Pinpoint the cell where the given text exists, returning its (x, y) midpoint coordinate. 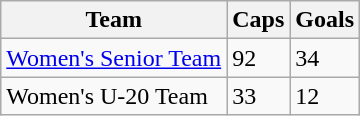
Caps (258, 20)
92 (258, 58)
Team (114, 20)
Goals (325, 20)
Women's Senior Team (114, 58)
12 (325, 96)
33 (258, 96)
Women's U-20 Team (114, 96)
34 (325, 58)
